Return [x, y] of the center of cell containing provided text 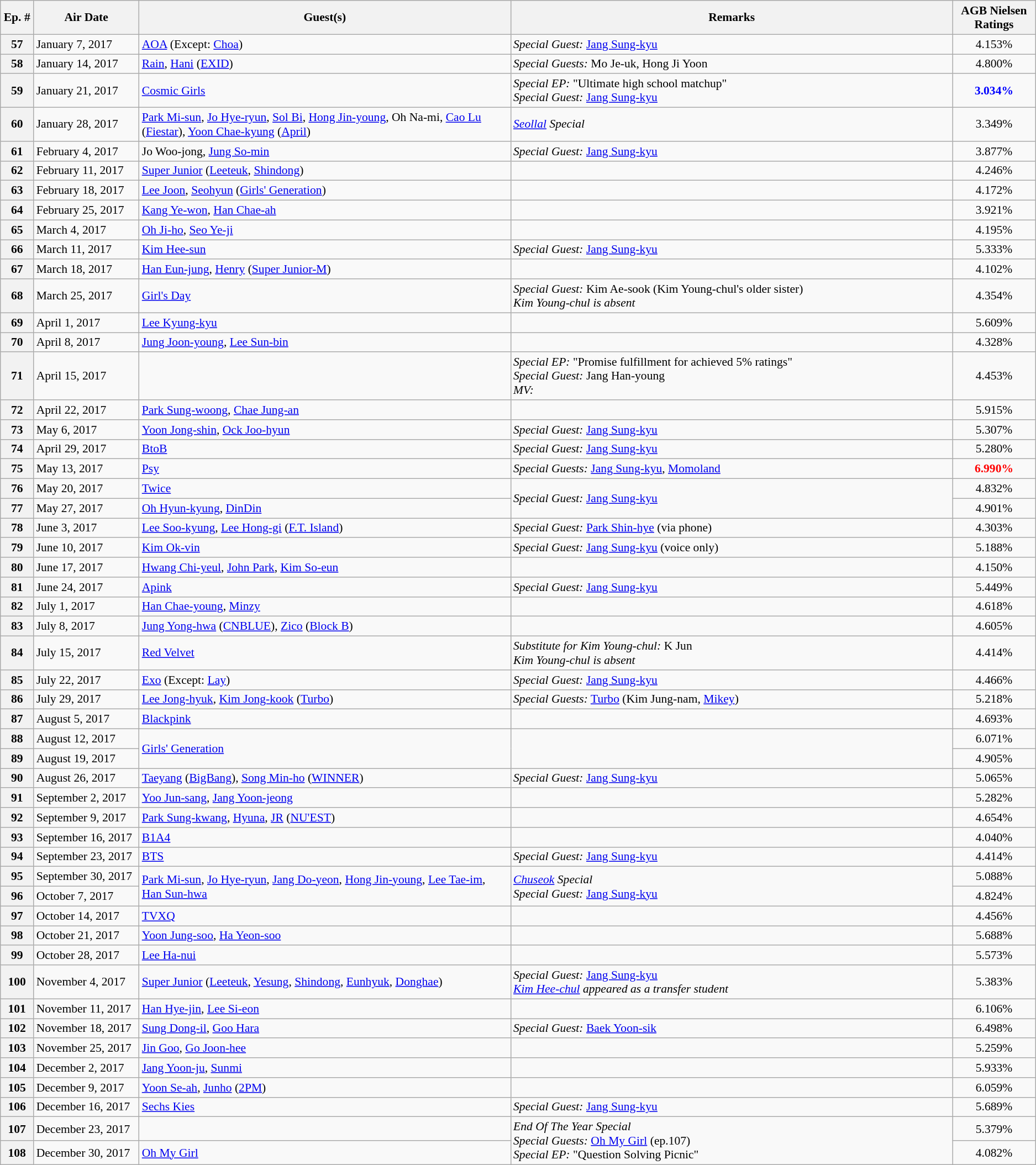
October 28, 2017 [86, 956]
September 9, 2017 [86, 818]
98 [17, 936]
4.832% [993, 489]
92 [17, 818]
May 6, 2017 [86, 430]
Jung Yong-hwa (CNBLUE), Zico (Block B) [325, 626]
76 [17, 489]
77 [17, 508]
Substitute for Kim Young-chul: K JunKim Young-chul is absent [732, 653]
4.456% [993, 916]
5.280% [993, 449]
83 [17, 626]
Special Guest: Jang Sung-kyu (voice only) [732, 548]
May 27, 2017 [86, 508]
104 [17, 1068]
88 [17, 739]
Jang Yoon-ju, Sunmi [325, 1068]
Han Eun-jung, Henry (Super Junior-M) [325, 270]
September 2, 2017 [86, 798]
61 [17, 151]
Air Date [86, 18]
97 [17, 916]
4.102% [993, 270]
September 16, 2017 [86, 837]
59 [17, 91]
101 [17, 1009]
December 23, 2017 [86, 1129]
Girls' Generation [325, 749]
October 7, 2017 [86, 897]
July 15, 2017 [86, 653]
94 [17, 857]
108 [17, 1152]
July 22, 2017 [86, 680]
Special Guests: Jang Sung-kyu, Momoland [732, 469]
100 [17, 982]
99 [17, 956]
Special Guest: Park Shin-hye (via phone) [732, 528]
73 [17, 430]
November 4, 2017 [86, 982]
5.333% [993, 250]
October 21, 2017 [86, 936]
72 [17, 410]
102 [17, 1029]
75 [17, 469]
5.449% [993, 587]
TVXQ [325, 916]
February 11, 2017 [86, 171]
Special Guests: Mo Je-uk, Hong Ji Yoon [732, 64]
BTS [325, 857]
March 4, 2017 [86, 230]
5.573% [993, 956]
5.379% [993, 1129]
4.901% [993, 508]
December 30, 2017 [86, 1152]
4.153% [993, 44]
Park Sung-kwang, Hyuna, JR (NU'EST) [325, 818]
November 25, 2017 [86, 1048]
April 15, 2017 [86, 377]
4.246% [993, 171]
71 [17, 377]
December 9, 2017 [86, 1088]
Park Sung-woong, Chae Jung-an [325, 410]
Taeyang (BigBang), Song Min-ho (WINNER) [325, 778]
64 [17, 210]
Special Guests: Turbo (Kim Jung-nam, Mikey) [732, 699]
5.609% [993, 323]
Yoon Jong-shin, Ock Joo-hyun [325, 430]
79 [17, 548]
July 29, 2017 [86, 699]
5.065% [993, 778]
June 3, 2017 [86, 528]
4.618% [993, 607]
April 22, 2017 [86, 410]
4.354% [993, 296]
87 [17, 719]
AOA (Except: Choa) [325, 44]
Special EP: "Promise fulfillment for achieved 5% ratings"Special Guest: Jang Han-youngMV: [732, 377]
82 [17, 607]
103 [17, 1048]
Sechs Kies [325, 1107]
4.195% [993, 230]
Chuseok SpecialSpecial Guest: Jang Sung-kyu [732, 886]
Lee Joon, Seohyun (Girls' Generation) [325, 191]
66 [17, 250]
August 5, 2017 [86, 719]
Remarks [732, 18]
Park Mi-sun, Jo Hye-ryun, Jang Do-yeon, Hong Jin-young, Lee Tae-im, Han Sun-hwa [325, 886]
Oh Hyun-kyung, DinDin [325, 508]
Cosmic Girls [325, 91]
60 [17, 125]
62 [17, 171]
Yoon Se-ah, Junho (2PM) [325, 1088]
3.034% [993, 91]
November 11, 2017 [86, 1009]
67 [17, 270]
4.150% [993, 567]
January 14, 2017 [86, 64]
6.990% [993, 469]
March 11, 2017 [86, 250]
4.605% [993, 626]
Special EP: "Ultimate high school matchup"Special Guest: Jang Sung-kyu [732, 91]
May 20, 2017 [86, 489]
Rain, Hani (EXID) [325, 64]
3.921% [993, 210]
April 29, 2017 [86, 449]
78 [17, 528]
6.498% [993, 1029]
96 [17, 897]
July 8, 2017 [86, 626]
5.933% [993, 1068]
4.693% [993, 719]
Sung Dong-il, Goo Hara [325, 1029]
4.466% [993, 680]
February 4, 2017 [86, 151]
68 [17, 296]
95 [17, 877]
September 23, 2017 [86, 857]
Super Junior (Leeteuk, Yesung, Shindong, Eunhyuk, Donghae) [325, 982]
Lee Ha-nui [325, 956]
107 [17, 1129]
Han Hye-jin, Lee Si-eon [325, 1009]
5.259% [993, 1048]
April 8, 2017 [86, 342]
May 13, 2017 [86, 469]
End Of The Year SpecialSpecial Guests: Oh My Girl (ep.107)Special EP: "Question Solving Picnic" [732, 1141]
November 18, 2017 [86, 1029]
69 [17, 323]
85 [17, 680]
Han Chae-young, Minzy [325, 607]
August 12, 2017 [86, 739]
Yoon Jung-soo, Ha Yeon-soo [325, 936]
89 [17, 758]
5.688% [993, 936]
4.040% [993, 837]
4.172% [993, 191]
June 10, 2017 [86, 548]
Special Guest: Jang Sung-kyuKim Hee-chul appeared as a transfer student [732, 982]
105 [17, 1088]
March 25, 2017 [86, 296]
84 [17, 653]
Twice [325, 489]
Red Velvet [325, 653]
August 19, 2017 [86, 758]
4.800% [993, 64]
4.082% [993, 1152]
86 [17, 699]
Kim Hee-sun [325, 250]
4.453% [993, 377]
65 [17, 230]
3.349% [993, 125]
Lee Jong-hyuk, Kim Jong-kook (Turbo) [325, 699]
January 21, 2017 [86, 91]
106 [17, 1107]
4.824% [993, 897]
5.307% [993, 430]
5.689% [993, 1107]
90 [17, 778]
4.328% [993, 342]
93 [17, 837]
Exo (Except: Lay) [325, 680]
December 2, 2017 [86, 1068]
June 17, 2017 [86, 567]
Hwang Chi-yeul, John Park, Kim So-eun [325, 567]
74 [17, 449]
AGB Nielsen Ratings [993, 18]
Kim Ok-vin [325, 548]
70 [17, 342]
Jin Goo, Go Joon-hee [325, 1048]
Yoo Jun-sang, Jang Yoon-jeong [325, 798]
Park Mi-sun, Jo Hye-ryun, Sol Bi, Hong Jin-young, Oh Na-mi, Cao Lu (Fiestar), Yoon Chae-kyung (April) [325, 125]
Special Guest: Baek Yoon-sik [732, 1029]
6.106% [993, 1009]
Special Guest: Kim Ae-sook (Kim Young-chul's older sister)Kim Young-chul is absent [732, 296]
80 [17, 567]
B1A4 [325, 837]
Lee Soo-kyung, Lee Hong-gi (F.T. Island) [325, 528]
5.282% [993, 798]
July 1, 2017 [86, 607]
Super Junior (Leeteuk, Shindong) [325, 171]
5.188% [993, 548]
3.877% [993, 151]
Girl's Day [325, 296]
December 16, 2017 [86, 1107]
63 [17, 191]
February 18, 2017 [86, 191]
5.383% [993, 982]
Jo Woo-jong, Jung So-min [325, 151]
5.088% [993, 877]
5.218% [993, 699]
6.059% [993, 1088]
Lee Kyung-kyu [325, 323]
Psy [325, 469]
5.915% [993, 410]
4.654% [993, 818]
57 [17, 44]
February 25, 2017 [86, 210]
Apink [325, 587]
Ep. # [17, 18]
January 28, 2017 [86, 125]
April 1, 2017 [86, 323]
Oh My Girl [325, 1152]
March 18, 2017 [86, 270]
Kang Ye-won, Han Chae-ah [325, 210]
4.905% [993, 758]
Guest(s) [325, 18]
58 [17, 64]
81 [17, 587]
September 30, 2017 [86, 877]
91 [17, 798]
October 14, 2017 [86, 916]
August 26, 2017 [86, 778]
January 7, 2017 [86, 44]
Seollal Special [732, 125]
BtoB [325, 449]
Blackpink [325, 719]
Jung Joon-young, Lee Sun-bin [325, 342]
4.303% [993, 528]
Oh Ji-ho, Seo Ye-ji [325, 230]
June 24, 2017 [86, 587]
6.071% [993, 739]
